Return the [x, y] coordinate for the center point of the cell that contains the specified text.  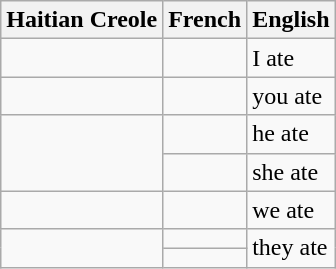
he ate [291, 134]
Haitian Creole [82, 20]
I ate [291, 58]
we ate [291, 210]
English [291, 20]
you ate [291, 96]
she ate [291, 172]
French [205, 20]
they ate [291, 248]
